Return the (x, y) coordinate for the center point of the cell that contains the specified text.  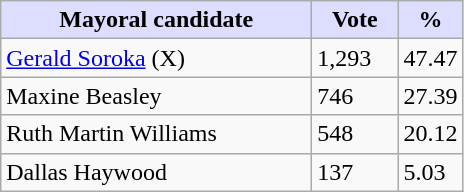
Dallas Haywood (156, 172)
% (430, 20)
Maxine Beasley (156, 96)
Ruth Martin Williams (156, 134)
Gerald Soroka (X) (156, 58)
746 (355, 96)
5.03 (430, 172)
Vote (355, 20)
1,293 (355, 58)
548 (355, 134)
27.39 (430, 96)
47.47 (430, 58)
137 (355, 172)
Mayoral candidate (156, 20)
20.12 (430, 134)
